From the cell containing the given text, extract its center point as (X, Y) coordinate. 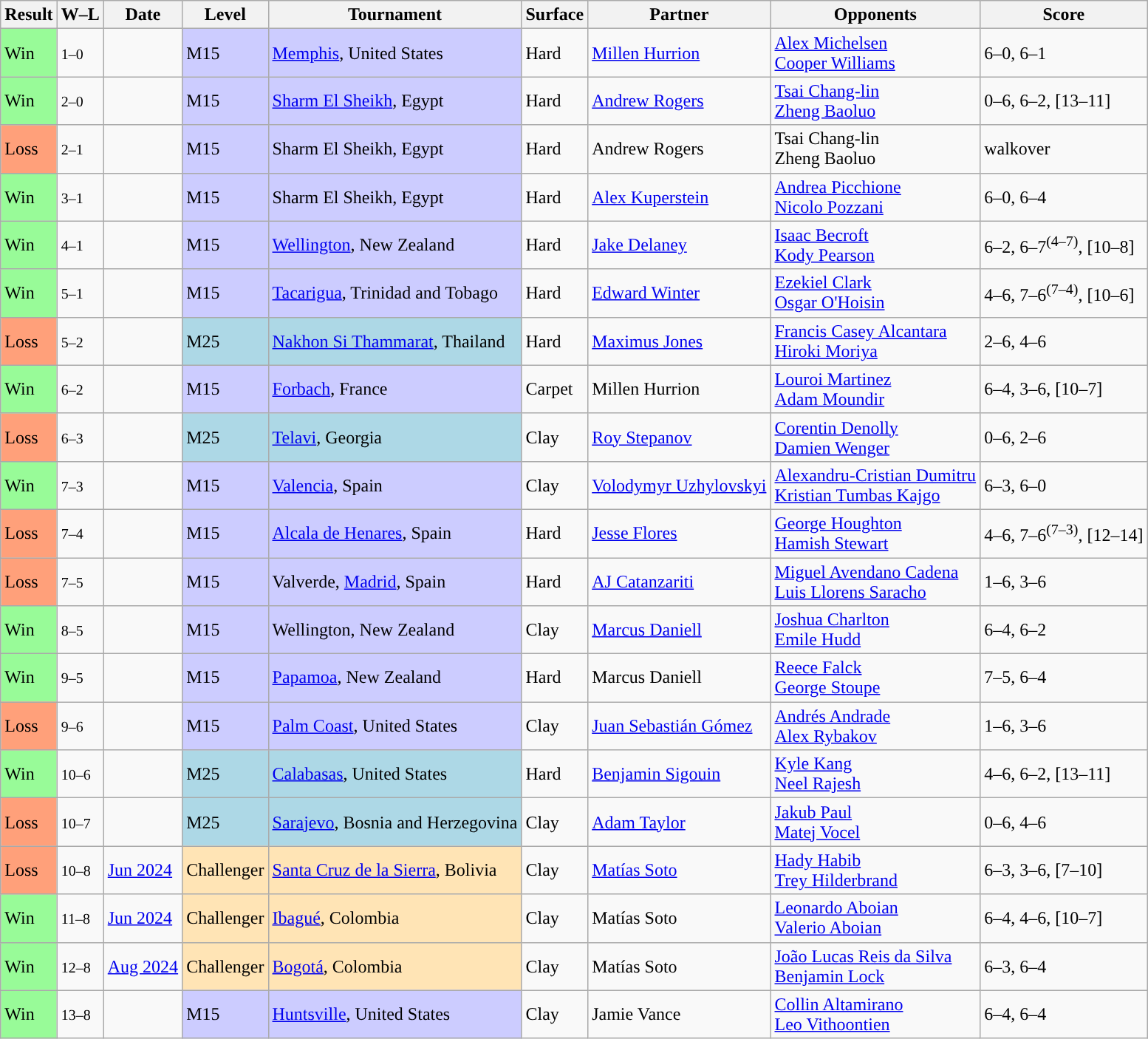
12–8 (80, 967)
6–2 (80, 389)
6–0, 6–1 (1064, 53)
Leonardo Aboian Valerio Aboian (875, 918)
7–3 (80, 485)
Francis Casey Alcantara Hiroki Moriya (875, 341)
Collin Altamirano Leo Vithoontien (875, 1014)
6–0, 6–4 (1064, 197)
6–4, 6–2 (1064, 630)
2–0 (80, 101)
3–1 (80, 197)
Ezekiel Clark Osgar O'Hoisin (875, 293)
9–5 (80, 678)
Roy Stepanov (680, 437)
Sarajevo, Bosnia and Herzegovina (394, 822)
Forbach, France (394, 389)
Bogotá, Colombia (394, 967)
7–5, 6–4 (1064, 678)
0–6, 4–6 (1064, 822)
2–1 (80, 149)
Andrés Andrade Alex Rybakov (875, 726)
13–8 (80, 1014)
6–4, 4–6, [10–7] (1064, 918)
Maximus Jones (680, 341)
Memphis, United States (394, 53)
Benjamin Sigouin (680, 774)
6–3, 3–6, [7–10] (1064, 871)
6–4, 3–6, [10–7] (1064, 389)
Kyle Kang Neel Rajesh (875, 774)
Telavi, Georgia (394, 437)
Valverde, Madrid, Spain (394, 581)
Alex Michelsen Cooper Williams (875, 53)
5–2 (80, 341)
Edward Winter (680, 293)
Corentin Denolly Damien Wenger (875, 437)
AJ Catanzariti (680, 581)
Santa Cruz de la Sierra, Bolivia (394, 871)
Score (1064, 15)
4–1 (80, 245)
W–L (80, 15)
4–6, 7–6(7–4), [10–6] (1064, 293)
Hady Habib Trey Hilderbrand (875, 871)
11–8 (80, 918)
Jamie Vance (680, 1014)
Tacarigua, Trinidad and Tobago (394, 293)
Date (143, 15)
Result (29, 15)
10–6 (80, 774)
Joshua Charlton Emile Hudd (875, 630)
Jake Delaney (680, 245)
Miguel Avendano Cadena Luis Llorens Saracho (875, 581)
Louroi Martinez Adam Moundir (875, 389)
0–6, 2–6 (1064, 437)
Surface (555, 15)
Opponents (875, 15)
6–3, 6–4 (1064, 967)
4–6, 6–2, [13–11] (1064, 774)
Jakub Paul Matej Vocel (875, 822)
7–5 (80, 581)
5–1 (80, 293)
Volodymyr Uzhylovskyi (680, 485)
Papamoa, New Zealand (394, 678)
Carpet (555, 389)
Reece Falck George Stoupe (875, 678)
Aug 2024 (143, 967)
Tournament (394, 15)
João Lucas Reis da Silva Benjamin Lock (875, 967)
2–6, 4–6 (1064, 341)
6–3, 6–0 (1064, 485)
7–4 (80, 534)
Partner (680, 15)
Palm Coast, United States (394, 726)
6–2, 6–7(4–7), [10–8] (1064, 245)
9–6 (80, 726)
Ibagué, Colombia (394, 918)
Huntsville, United States (394, 1014)
Alex Kuperstein (680, 197)
Adam Taylor (680, 822)
10–7 (80, 822)
Valencia, Spain (394, 485)
Alexandru-Cristian Dumitru Kristian Tumbas Kajgo (875, 485)
8–5 (80, 630)
6–3 (80, 437)
Isaac Becroft Kody Pearson (875, 245)
Level (225, 15)
Alcala de Henares, Spain (394, 534)
walkover (1064, 149)
4–6, 7–6(7–3), [12–14] (1064, 534)
10–8 (80, 871)
George Houghton Hamish Stewart (875, 534)
1–0 (80, 53)
0–6, 6–2, [13–11] (1064, 101)
6–4, 6–4 (1064, 1014)
Jesse Flores (680, 534)
Juan Sebastián Gómez (680, 726)
Nakhon Si Thammarat, Thailand (394, 341)
Calabasas, United States (394, 774)
Andrea Picchione Nicolo Pozzani (875, 197)
